Find where the given text appears and provide that cell's center as [x, y] coordinate. 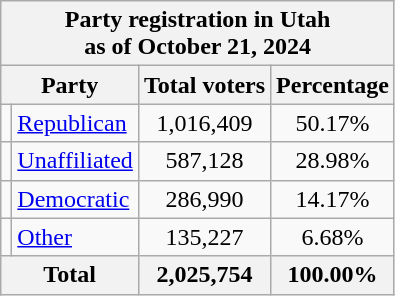
286,990 [204, 199]
Percentage [333, 85]
100.00% [333, 275]
2,025,754 [204, 275]
135,227 [204, 237]
Party [70, 85]
1,016,409 [204, 123]
50.17% [333, 123]
6.68% [333, 237]
Party registration in Utah as of October 21, 2024 [198, 34]
Other [76, 237]
587,128 [204, 161]
Total voters [204, 85]
14.17% [333, 199]
Democratic [76, 199]
Unaffiliated [76, 161]
Total [70, 275]
Republican [76, 123]
28.98% [333, 161]
